Search for the cell housing the specified text and yield its [x, y] center coordinate. 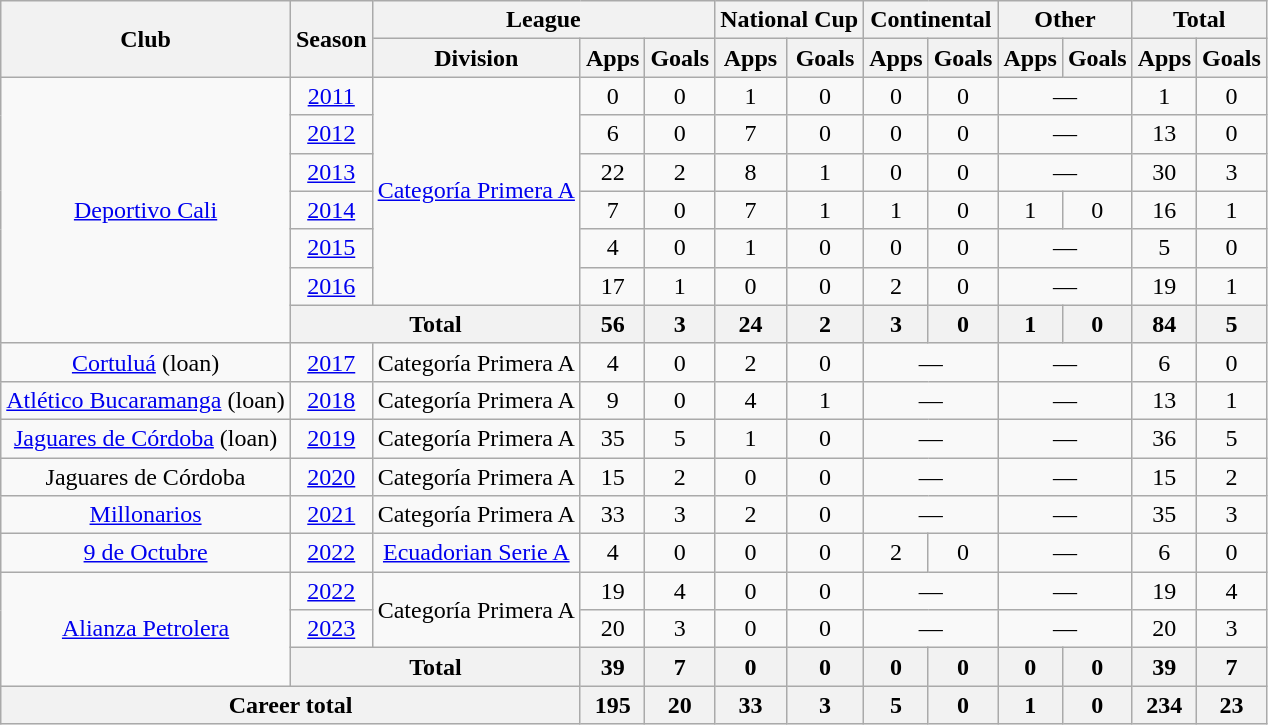
9 [612, 400]
2011 [331, 96]
22 [612, 172]
National Cup [790, 20]
Season [331, 39]
Millonarios [146, 515]
2020 [331, 477]
Continental [931, 20]
195 [612, 705]
Other [1065, 20]
2021 [331, 515]
234 [1164, 705]
2017 [331, 362]
2023 [331, 629]
2013 [331, 172]
30 [1164, 172]
8 [751, 172]
Cortuluá (loan) [146, 362]
Deportivo Cali [146, 210]
9 de Octubre [146, 553]
Ecuadorian Serie A [476, 553]
Jaguares de Córdoba [146, 477]
84 [1164, 324]
2018 [331, 400]
56 [612, 324]
36 [1164, 438]
2015 [331, 248]
16 [1164, 210]
24 [751, 324]
2012 [331, 134]
Jaguares de Córdoba (loan) [146, 438]
Division [476, 58]
2019 [331, 438]
League [544, 20]
Alianza Petrolera [146, 629]
2014 [331, 210]
2016 [331, 286]
Atlético Bucaramanga (loan) [146, 400]
17 [612, 286]
23 [1232, 705]
Club [146, 39]
Career total [291, 705]
